From the cell containing the given text, extract its center point as [X, Y] coordinate. 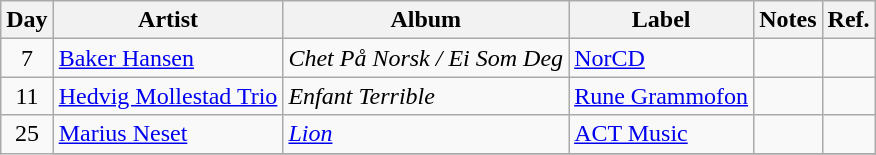
25 [27, 134]
Day [27, 20]
Album [426, 20]
Hedvig Mollestad Trio [168, 96]
Artist [168, 20]
Notes [788, 20]
ACT Music [662, 134]
Baker Hansen [168, 58]
Label [662, 20]
Rune Grammofon [662, 96]
Lion [426, 134]
Marius Neset [168, 134]
7 [27, 58]
NorCD [662, 58]
Ref. [848, 20]
Enfant Terrible [426, 96]
Chet På Norsk / Ei Som Deg [426, 58]
11 [27, 96]
